Scan for the cell matching the given text and deliver its (x, y) coordinate at center. 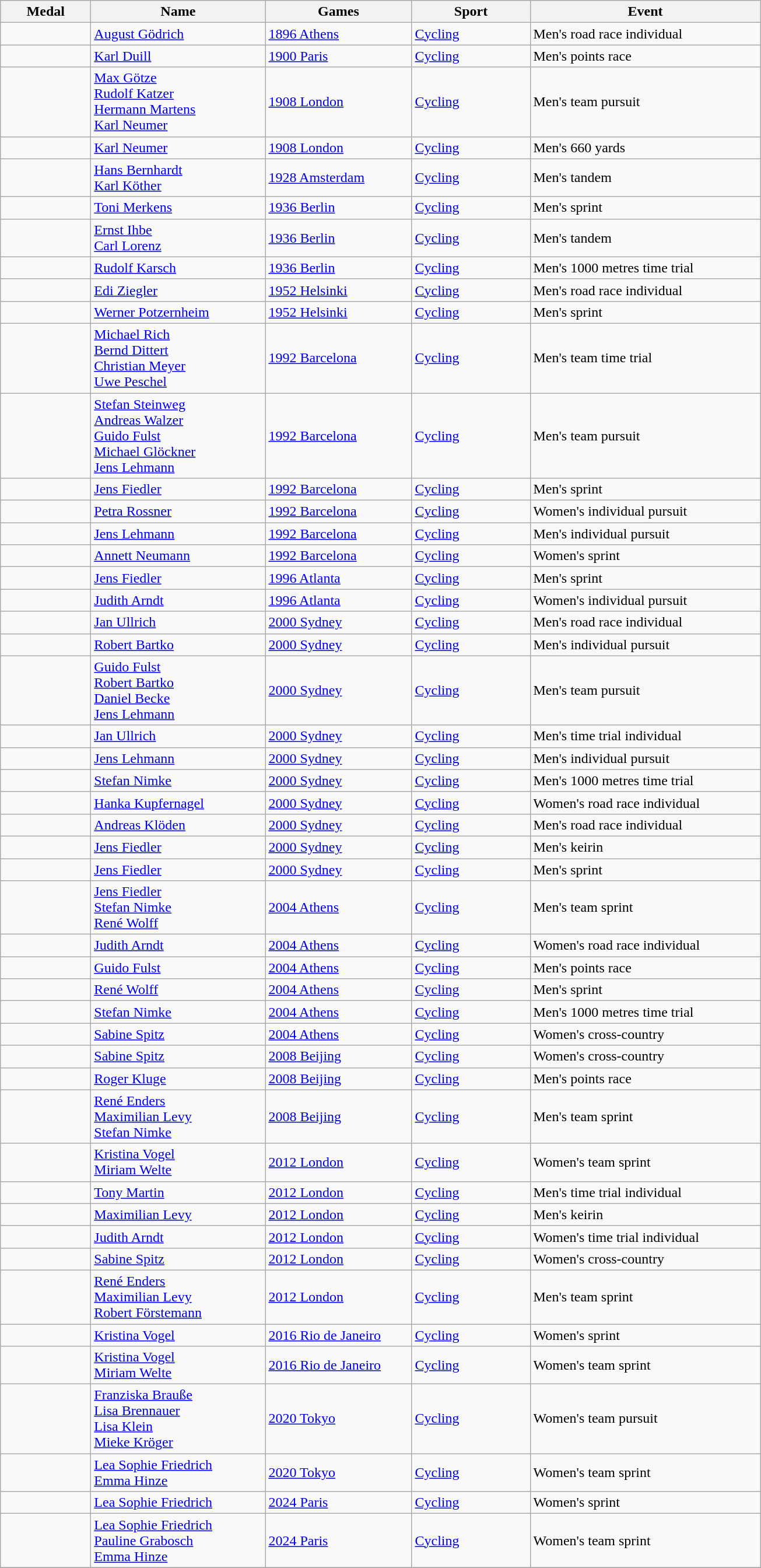
Ernst IhbeCarl Lorenz (178, 238)
Lea Sophie FriedrichPauline GraboschEmma Hinze (178, 1541)
Stefan SteinwegAndreas WalzerGuido FulstMichael GlöcknerJens Lehmann (178, 436)
Hans BernhardtKarl Köther (178, 177)
Maximilian Levy (178, 1214)
Franziska BraußeLisa BrennauerLisa KleinMieke Kröger (178, 1419)
Guido Fulst (178, 968)
Sport (471, 12)
Guido FulstRobert BartkoDaniel BeckeJens Lehmann (178, 691)
Event (645, 12)
Men's team time trial (645, 358)
Werner Potzernheim (178, 312)
Women's time trial individual (645, 1237)
Robert Bartko (178, 645)
Andreas Klöden (178, 825)
Petra Rossner (178, 512)
Annett Neumann (178, 556)
René EndersMaximilian LevyRobert Förstemann (178, 1297)
1928 Amsterdam (338, 177)
1900 Paris (338, 56)
Jens FiedlerStefan NimkeRené Wolff (178, 908)
Max GötzeRudolf KatzerHermann MartensKarl Neumer (178, 101)
Men's 660 yards (645, 148)
Karl Duill (178, 56)
Toni Merkens (178, 208)
Lea Sophie Friedrich (178, 1503)
August Gödrich (178, 34)
Edi Ziegler (178, 290)
Name (178, 12)
René EndersMaximilian LevyStefan Nimke (178, 1116)
Kristina Vogel (178, 1335)
1896 Athens (338, 34)
René Wolff (178, 990)
Tony Martin (178, 1192)
Karl Neumer (178, 148)
Games (338, 12)
Women's team pursuit (645, 1419)
Rudolf Karsch (178, 268)
Hanka Kupfernagel (178, 803)
Michael RichBernd DittertChristian MeyerUwe Peschel (178, 358)
Medal (45, 12)
Lea Sophie FriedrichEmma Hinze (178, 1472)
Roger Kluge (178, 1079)
